Determine the (X, Y) coordinate at the center of the cell enclosing the given text.  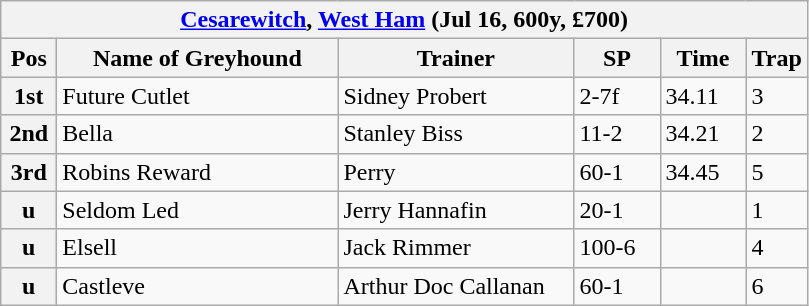
3 (776, 96)
Stanley Biss (456, 134)
Bella (198, 134)
Robins Reward (198, 172)
SP (617, 58)
Cesarewitch, West Ham (Jul 16, 600y, £700) (404, 20)
Time (703, 58)
2 (776, 134)
Name of Greyhound (198, 58)
1 (776, 210)
2-7f (617, 96)
Trainer (456, 58)
Seldom Led (198, 210)
Sidney Probert (456, 96)
2nd (29, 134)
20-1 (617, 210)
4 (776, 248)
34.21 (703, 134)
Future Cutlet (198, 96)
Pos (29, 58)
Jerry Hannafin (456, 210)
6 (776, 286)
Trap (776, 58)
Jack Rimmer (456, 248)
3rd (29, 172)
5 (776, 172)
100-6 (617, 248)
Castleve (198, 286)
34.45 (703, 172)
Elsell (198, 248)
Arthur Doc Callanan (456, 286)
Perry (456, 172)
1st (29, 96)
11-2 (617, 134)
34.11 (703, 96)
